Identify which cell holds the provided text, then report its (X, Y) central coordinate. 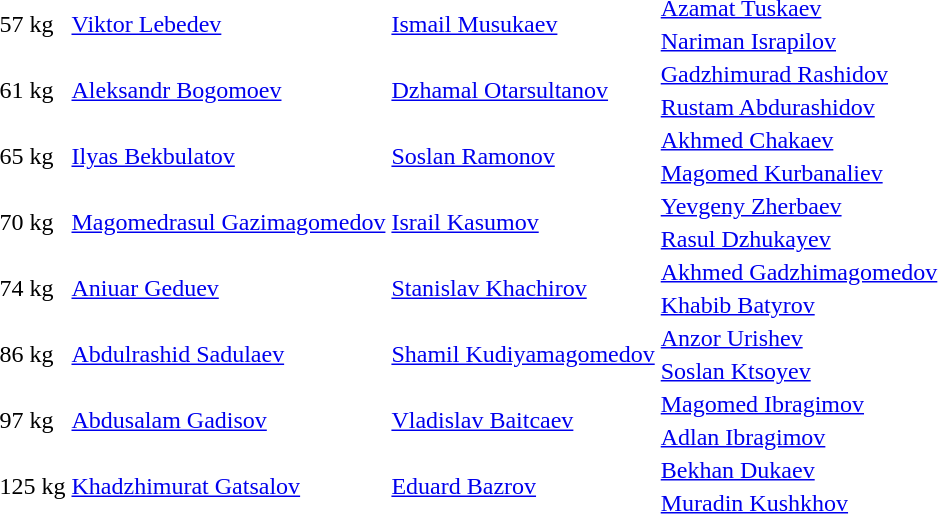
Dzhamal Otarsultanov (523, 90)
Soslan Ramonov (523, 156)
Israil Kasumov (523, 222)
Ilyas Bekbulatov (228, 156)
Abdulrashid Sadulaev (228, 354)
Aleksandr Bogomoev (228, 90)
Magomedrasul Gazimagomedov (228, 222)
Aniuar Geduev (228, 288)
Abdusalam Gadisov (228, 420)
Vladislav Baitcaev (523, 420)
Shamil Kudiyamagomedov (523, 354)
Stanislav Khachirov (523, 288)
